Scan for the cell matching the given text and deliver its [x, y] coordinate at center. 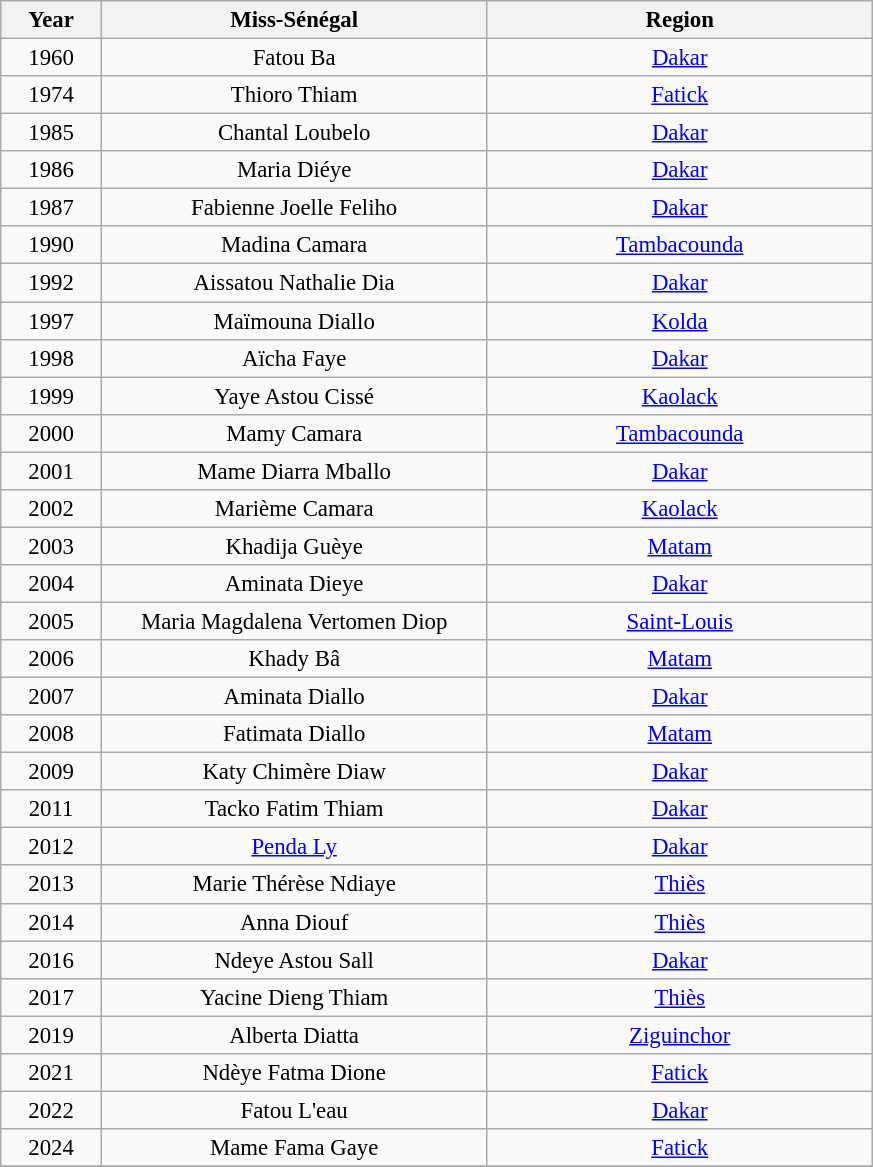
2002 [52, 509]
2021 [52, 1073]
Fatou L'eau [294, 1110]
Kolda [680, 321]
1986 [52, 170]
Khadija Guèye [294, 546]
Yaye Astou Cissé [294, 396]
Maria Diéye [294, 170]
Fatimata Diallo [294, 734]
Khady Bâ [294, 659]
2001 [52, 471]
2009 [52, 772]
Tacko Fatim Thiam [294, 809]
2005 [52, 621]
Mame Diarra Mballo [294, 471]
Miss-Sénégal [294, 20]
Alberta Diatta [294, 1035]
Thioro Thiam [294, 95]
Ziguinchor [680, 1035]
Aïcha Faye [294, 358]
2024 [52, 1148]
Aissatou Nathalie Dia [294, 283]
Year [52, 20]
1998 [52, 358]
Ndèye Fatma Dione [294, 1073]
2006 [52, 659]
2016 [52, 960]
1985 [52, 133]
Penda Ly [294, 847]
1960 [52, 58]
2013 [52, 885]
Ndeye Astou Sall [294, 960]
2004 [52, 584]
Maria Magdalena Vertomen Diop [294, 621]
2022 [52, 1110]
2014 [52, 922]
1997 [52, 321]
Katy Chimère Diaw [294, 772]
Aminata Dieye [294, 584]
2008 [52, 734]
2011 [52, 809]
Marième Camara [294, 509]
2003 [52, 546]
Mamy Camara [294, 433]
1999 [52, 396]
Aminata Diallo [294, 697]
2019 [52, 1035]
2012 [52, 847]
Yacine Dieng Thiam [294, 997]
2000 [52, 433]
Saint-Louis [680, 621]
2017 [52, 997]
Marie Thérèse Ndiaye [294, 885]
Anna Diouf [294, 922]
Region [680, 20]
Madina Camara [294, 245]
1974 [52, 95]
Mame Fama Gaye [294, 1148]
1990 [52, 245]
1992 [52, 283]
1987 [52, 208]
Maïmouna Diallo [294, 321]
Chantal Loubelo [294, 133]
Fatou Ba [294, 58]
Fabienne Joelle Feliho [294, 208]
2007 [52, 697]
